Locate the cell with the specified text and output its [x, y] center coordinate. 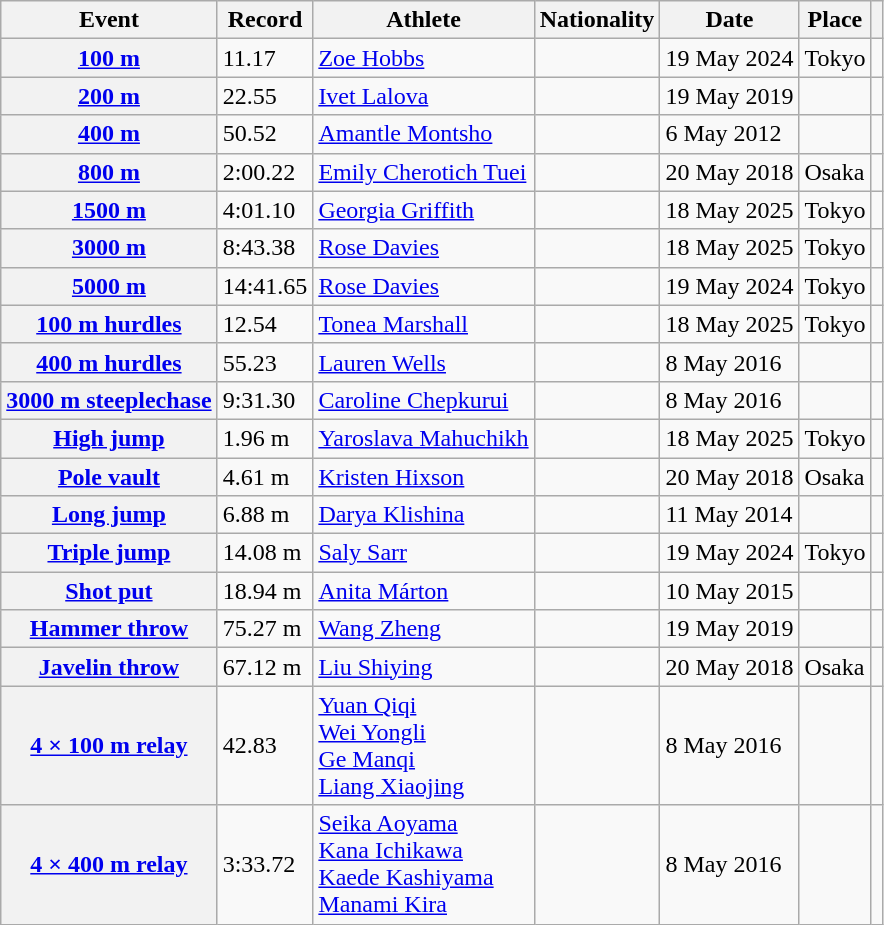
11 May 2014 [730, 515]
Darya Klishina [424, 515]
Shot put [109, 591]
Place [835, 20]
1500 m [109, 210]
42.83 [265, 746]
18.94 m [265, 591]
3000 m [109, 248]
8:43.38 [265, 248]
High jump [109, 438]
Tonea Marshall [424, 324]
Yaroslava Mahuchikh [424, 438]
1.96 m [265, 438]
Pole vault [109, 477]
Record [265, 20]
55.23 [265, 362]
22.55 [265, 96]
Saly Sarr [424, 553]
800 m [109, 172]
5000 m [109, 286]
Zoe Hobbs [424, 58]
11.17 [265, 58]
Georgia Griffith [424, 210]
100 m hurdles [109, 324]
Kristen Hixson [424, 477]
10 May 2015 [730, 591]
3:33.72 [265, 864]
3000 m steeplechase [109, 400]
14.08 m [265, 553]
Lauren Wells [424, 362]
Liu Shiying [424, 667]
2:00.22 [265, 172]
100 m [109, 58]
67.12 m [265, 667]
9:31.30 [265, 400]
Triple jump [109, 553]
12.54 [265, 324]
Date [730, 20]
Amantle Montsho [424, 134]
Caroline Chepkurui [424, 400]
4 × 100 m relay [109, 746]
400 m [109, 134]
Ivet Lalova [424, 96]
Emily Cherotich Tuei [424, 172]
Seika AoyamaKana IchikawaKaede KashiyamaManami Kira [424, 864]
Long jump [109, 515]
Athlete [424, 20]
6 May 2012 [730, 134]
4 × 400 m relay [109, 864]
Javelin throw [109, 667]
4.61 m [265, 477]
Nationality [597, 20]
75.27 m [265, 629]
6.88 m [265, 515]
Event [109, 20]
14:41.65 [265, 286]
4:01.10 [265, 210]
Wang Zheng [424, 629]
400 m hurdles [109, 362]
200 m [109, 96]
Hammer throw [109, 629]
Anita Márton [424, 591]
50.52 [265, 134]
Yuan QiqiWei YongliGe ManqiLiang Xiaojing [424, 746]
